Search for the cell housing the specified text and yield its (x, y) center coordinate. 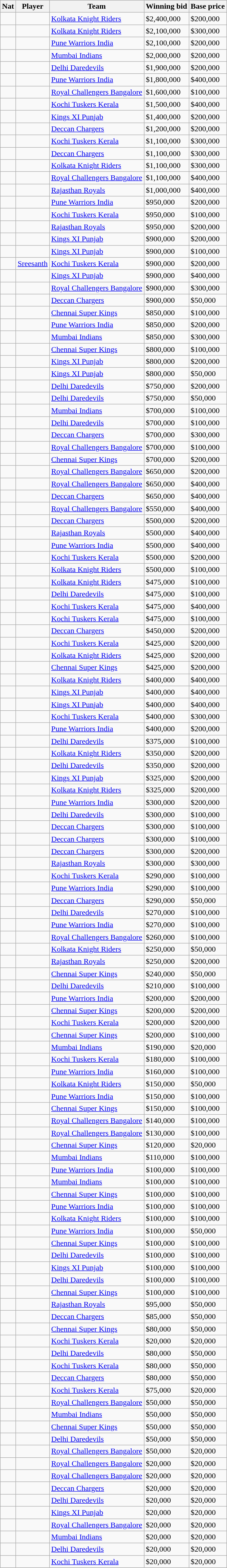
$120,000 (166, 1145)
$140,000 (166, 1121)
$2,400,000 (166, 19)
$110,000 (166, 1158)
Player (33, 6)
$375,000 (166, 741)
$85,000 (166, 1316)
$1,800,000 (166, 80)
$160,000 (166, 1072)
$190,000 (166, 1047)
$450,000 (166, 631)
$1,900,000 (166, 68)
Nat (8, 6)
$180,000 (166, 1059)
$75,000 (166, 1390)
$240,000 (166, 974)
$95,000 (166, 1304)
Winning bid (166, 6)
$210,000 (166, 986)
$2,000,000 (166, 55)
$1,400,000 (166, 116)
$1,000,000 (166, 190)
Team (97, 6)
Sreesanth (33, 263)
$550,000 (166, 508)
$130,000 (166, 1133)
Base price (208, 6)
$1,500,000 (166, 104)
$1,600,000 (166, 92)
$1,200,000 (166, 129)
$260,000 (166, 937)
